For the text-containing cell, return its midpoint in (x, y) coordinate format. 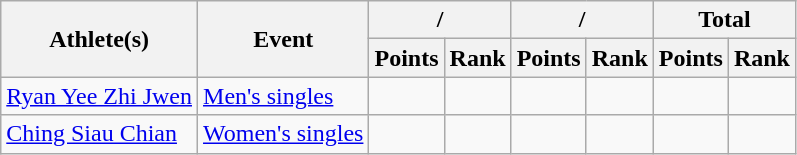
Ching Siau Chian (100, 134)
Women's singles (284, 134)
Event (284, 39)
Men's singles (284, 96)
Athlete(s) (100, 39)
Ryan Yee Zhi Jwen (100, 96)
Total (724, 20)
